Search for the cell housing the specified text and yield its (X, Y) center coordinate. 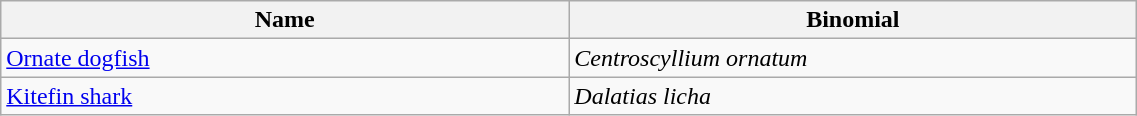
Dalatias licha (853, 96)
Name (285, 20)
Ornate dogfish (285, 58)
Binomial (853, 20)
Kitefin shark (285, 96)
Centroscyllium ornatum (853, 58)
